From the cell containing the given text, extract its center point as (x, y) coordinate. 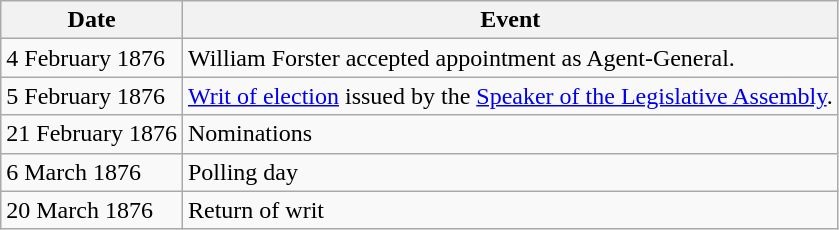
Date (92, 20)
4 February 1876 (92, 58)
Nominations (510, 134)
21 February 1876 (92, 134)
6 March 1876 (92, 172)
5 February 1876 (92, 96)
Event (510, 20)
William Forster accepted appointment as Agent-General. (510, 58)
Polling day (510, 172)
20 March 1876 (92, 210)
Writ of election issued by the Speaker of the Legislative Assembly. (510, 96)
Return of writ (510, 210)
